Return (X, Y) of the center of cell containing provided text 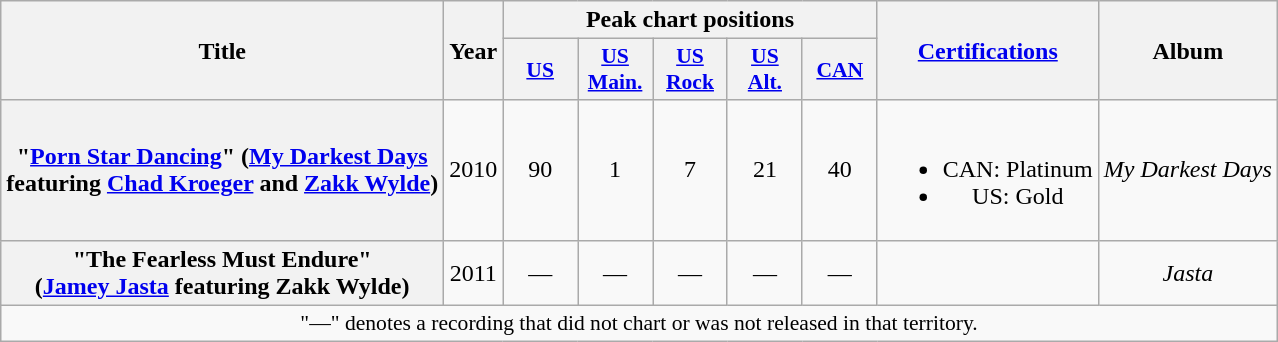
US Alt. (764, 70)
US (540, 70)
7 (690, 170)
1 (616, 170)
21 (764, 170)
Peak chart positions (690, 20)
Title (222, 50)
"The Fearless Must Endure"(Jamey Jasta featuring Zakk Wylde) (222, 272)
US Main. (616, 70)
2011 (474, 272)
CAN (840, 70)
2010 (474, 170)
"Porn Star Dancing" (My Darkest Daysfeaturing Chad Kroeger and Zakk Wylde) (222, 170)
40 (840, 170)
Album (1188, 50)
"—" denotes a recording that did not chart or was not released in that territory. (640, 323)
Certifications (988, 50)
CAN: PlatinumUS: Gold (988, 170)
My Darkest Days (1188, 170)
90 (540, 170)
Year (474, 50)
US Rock (690, 70)
Jasta (1188, 272)
